Provide the [X, Y] coordinate of the cell's center where the given text is located.  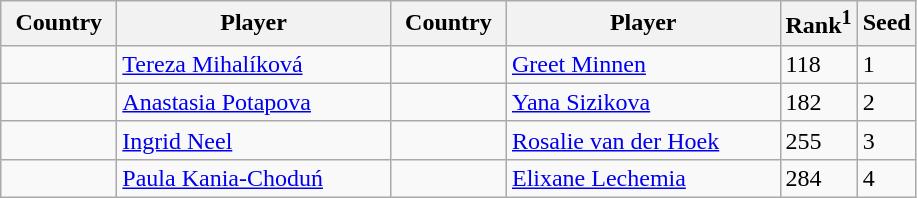
182 [818, 102]
Yana Sizikova [643, 102]
Seed [886, 24]
Ingrid Neel [254, 140]
Tereza Mihalíková [254, 64]
1 [886, 64]
Paula Kania-Choduń [254, 178]
118 [818, 64]
Greet Minnen [643, 64]
Elixane Lechemia [643, 178]
4 [886, 178]
284 [818, 178]
Anastasia Potapova [254, 102]
2 [886, 102]
Rank1 [818, 24]
255 [818, 140]
3 [886, 140]
Rosalie van der Hoek [643, 140]
